Output the (x, y) coordinate of the center of the cell containing the given text.  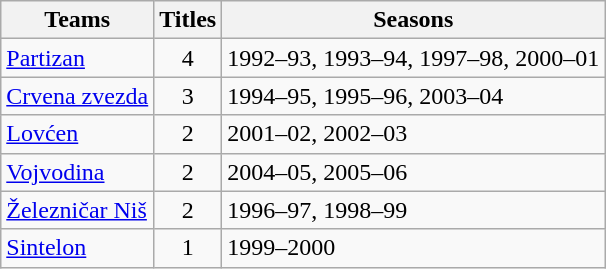
Vojvodina (78, 172)
3 (188, 96)
2001–02, 2002–03 (414, 134)
Teams (78, 20)
1996–97, 1998–99 (414, 210)
2004–05, 2005–06 (414, 172)
1994–95, 1995–96, 2003–04 (414, 96)
Seasons (414, 20)
1999–2000 (414, 248)
4 (188, 58)
1992–93, 1993–94, 1997–98, 2000–01 (414, 58)
Partizan (78, 58)
Crvena zvezda (78, 96)
Sintelon (78, 248)
Titles (188, 20)
Lovćen (78, 134)
Železničar Niš (78, 210)
1 (188, 248)
